Search for the cell housing the specified text and yield its (X, Y) center coordinate. 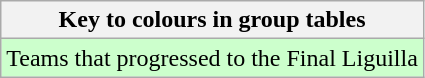
Key to colours in group tables (212, 20)
Teams that progressed to the Final Liguilla (212, 58)
